Pinpoint the cell where the given text exists, returning its (X, Y) midpoint coordinate. 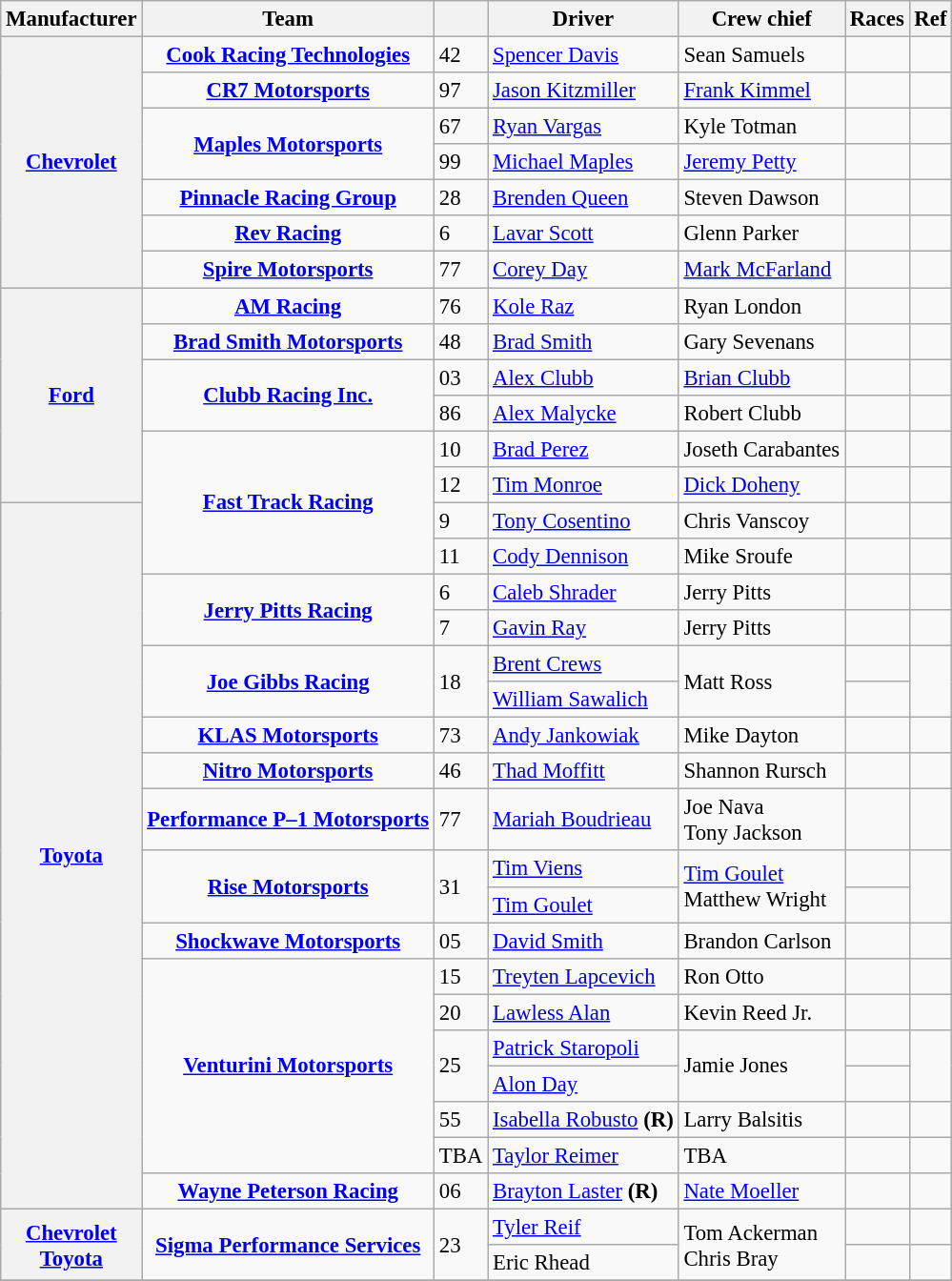
Maples Motorsports (288, 145)
9 (461, 520)
Crew chief (761, 19)
Mariah Boudrieau (583, 820)
99 (461, 162)
28 (461, 198)
KLAS Motorsports (288, 736)
46 (461, 771)
Tim Monroe (583, 485)
Joe Nava Tony Jackson (761, 820)
Caleb Shrader (583, 592)
Joe Gibbs Racing (288, 682)
David Smith (583, 941)
Matt Ross (761, 682)
Brad Smith Motorsports (288, 341)
Thad Moffitt (583, 771)
Ron Otto (761, 976)
Races (878, 19)
86 (461, 413)
Michael Maples (583, 162)
Ford (71, 396)
Venturini Motorsports (288, 1066)
Taylor Reimer (583, 1155)
97 (461, 91)
Mark McFarland (761, 270)
Larry Balsitis (761, 1120)
55 (461, 1120)
23 (461, 1245)
Nitro Motorsports (288, 771)
Andy Jankowiak (583, 736)
10 (461, 449)
Jamie Jones (761, 1066)
05 (461, 941)
25 (461, 1066)
42 (461, 55)
67 (461, 127)
Lawless Alan (583, 1012)
Clubb Racing Inc. (288, 395)
Brian Clubb (761, 377)
Sean Samuels (761, 55)
Isabella Robusto (R) (583, 1120)
Treyten Lapcevich (583, 976)
Eric Rhead (583, 1263)
Brayton Laster (R) (583, 1191)
Chevrolet Toyota (71, 1245)
Cook Racing Technologies (288, 55)
Rev Racing (288, 234)
7 (461, 628)
Toyota (71, 856)
Chris Vanscoy (761, 520)
20 (461, 1012)
Tyler Reif (583, 1228)
Nate Moeller (761, 1191)
Pinnacle Racing Group (288, 198)
Brent Crews (583, 664)
Jason Kitzmiller (583, 91)
Lavar Scott (583, 234)
Jerry Pitts Racing (288, 610)
11 (461, 557)
William Sawalich (583, 700)
Joseth Carabantes (761, 449)
73 (461, 736)
Tim Goulet (583, 905)
Kyle Totman (761, 127)
Brad Smith (583, 341)
06 (461, 1191)
18 (461, 682)
Driver (583, 19)
Brad Perez (583, 449)
31 (461, 886)
Mike Sroufe (761, 557)
Tom Ackerman Chris Bray (761, 1245)
Steven Dawson (761, 198)
Tim Goulet Matthew Wright (761, 886)
Ryan Vargas (583, 127)
Performance P–1 Motorsports (288, 820)
Tim Viens (583, 869)
Mike Dayton (761, 736)
Kole Raz (583, 306)
Brenden Queen (583, 198)
Dick Doheny (761, 485)
76 (461, 306)
Gary Sevenans (761, 341)
Shockwave Motorsports (288, 941)
Spire Motorsports (288, 270)
Wayne Peterson Racing (288, 1191)
Chevrolet (71, 162)
Corey Day (583, 270)
Gavin Ray (583, 628)
AM Racing (288, 306)
Rise Motorsports (288, 886)
Sigma Performance Services (288, 1245)
Kevin Reed Jr. (761, 1012)
Manufacturer (71, 19)
15 (461, 976)
Alex Malycke (583, 413)
Ref (930, 19)
Fast Track Racing (288, 502)
Shannon Rursch (761, 771)
Spencer Davis (583, 55)
12 (461, 485)
Brandon Carlson (761, 941)
Patrick Staropoli (583, 1048)
Ryan London (761, 306)
Tony Cosentino (583, 520)
CR7 Motorsports (288, 91)
Alex Clubb (583, 377)
Frank Kimmel (761, 91)
03 (461, 377)
Robert Clubb (761, 413)
Cody Dennison (583, 557)
48 (461, 341)
Jeremy Petty (761, 162)
Glenn Parker (761, 234)
Alon Day (583, 1084)
Team (288, 19)
